Extract the [x, y] coordinate from the center of the cell holding the provided text.  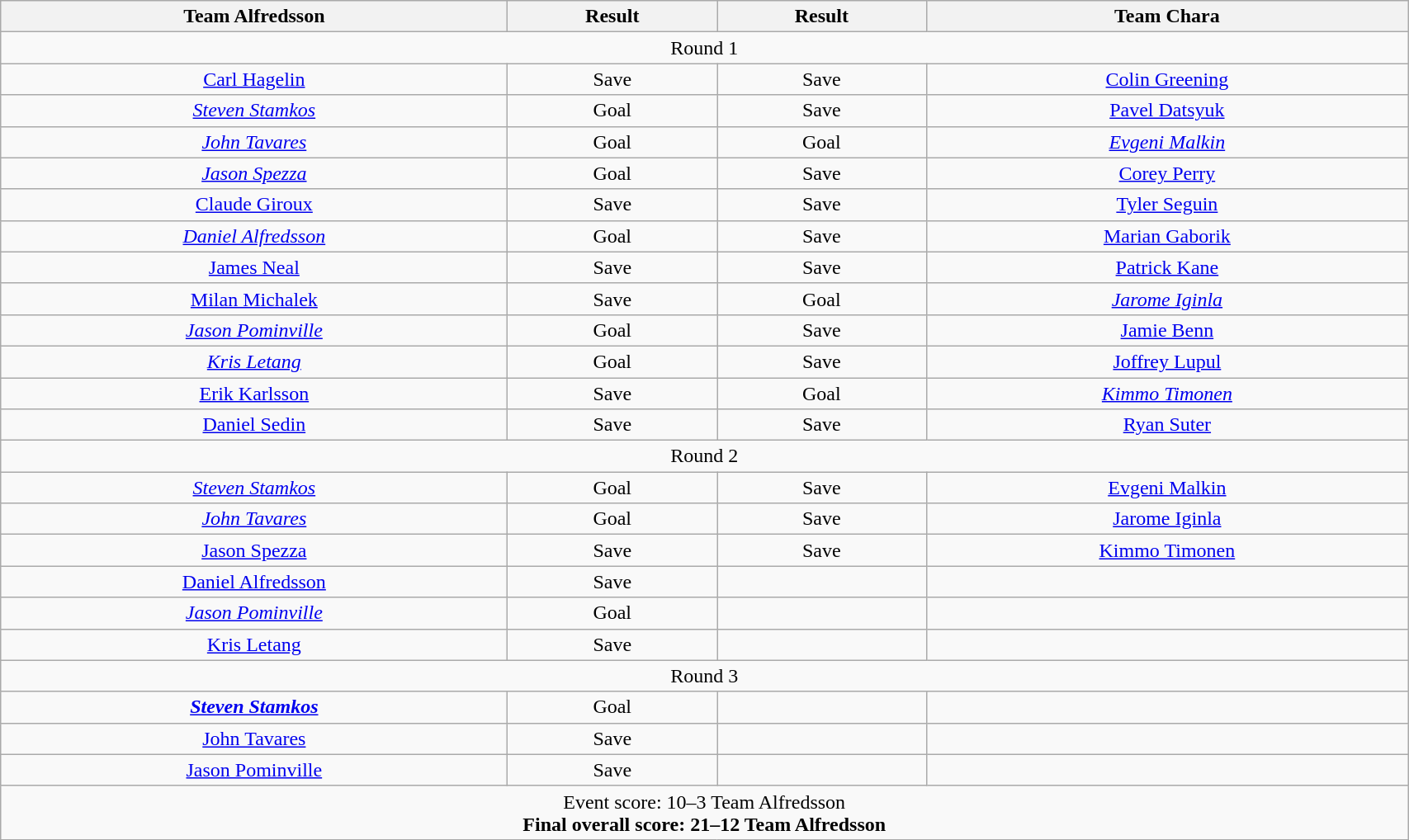
Round 1 [705, 48]
Jamie Benn [1167, 330]
Event score: 10–3 Team AlfredssonFinal overall score: 21–12 Team Alfredsson [705, 812]
Patrick Kane [1167, 267]
James Neal [254, 267]
Daniel Sedin [254, 425]
Tyler Seguin [1167, 205]
Milan Michalek [254, 299]
Team Alfredsson [254, 17]
Corey Perry [1167, 173]
Marian Gaborik [1167, 236]
Round 2 [705, 456]
Round 3 [705, 676]
Colin Greening [1167, 79]
Erik Karlsson [254, 394]
Carl Hagelin [254, 79]
Team Chara [1167, 17]
Claude Giroux [254, 205]
Ryan Suter [1167, 425]
Joffrey Lupul [1167, 361]
Pavel Datsyuk [1167, 111]
